Output the [X, Y] coordinate of the center of the cell containing the given text.  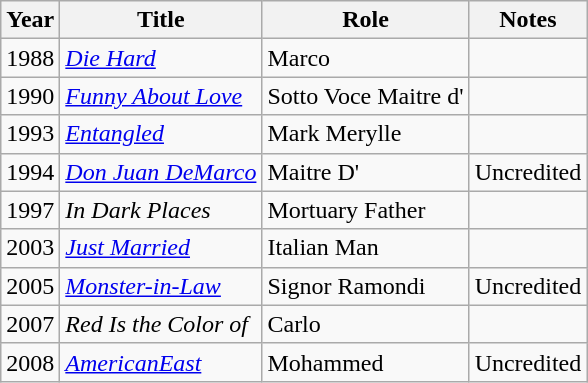
Sotto Voce Maitre d' [366, 96]
Title [161, 20]
Die Hard [161, 58]
Don Juan DeMarco [161, 172]
Just Married [161, 248]
2003 [30, 248]
In Dark Places [161, 210]
Notes [528, 20]
Maitre D' [366, 172]
2008 [30, 362]
Mohammed [366, 362]
Carlo [366, 324]
Mortuary Father [366, 210]
Year [30, 20]
2007 [30, 324]
Italian Man [366, 248]
1997 [30, 210]
1993 [30, 134]
Role [366, 20]
AmericanEast [161, 362]
1990 [30, 96]
Monster-in-Law [161, 286]
Marco [366, 58]
Red Is the Color of [161, 324]
Entangled [161, 134]
Mark Merylle [366, 134]
2005 [30, 286]
1994 [30, 172]
Signor Ramondi [366, 286]
1988 [30, 58]
Funny About Love [161, 96]
